Return [x, y] of the center of cell containing provided text 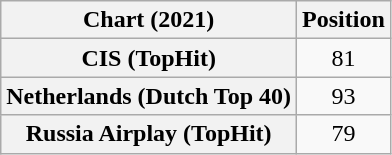
CIS (TopHit) [149, 58]
79 [344, 134]
81 [344, 58]
Russia Airplay (TopHit) [149, 134]
Netherlands (Dutch Top 40) [149, 96]
Chart (2021) [149, 20]
93 [344, 96]
Position [344, 20]
